Search for the cell housing the specified text and yield its [X, Y] center coordinate. 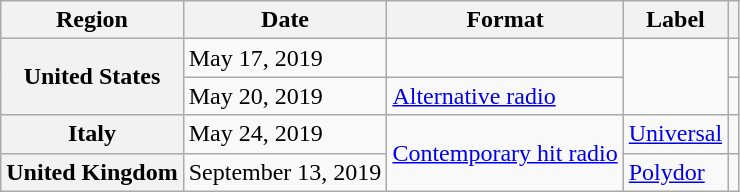
Universal [675, 134]
Contemporary hit radio [505, 153]
May 20, 2019 [285, 96]
May 17, 2019 [285, 58]
May 24, 2019 [285, 134]
United Kingdom [92, 172]
Alternative radio [505, 96]
September 13, 2019 [285, 172]
Polydor [675, 172]
Label [675, 20]
Region [92, 20]
Format [505, 20]
Italy [92, 134]
Date [285, 20]
United States [92, 77]
